Extract the [X, Y] coordinate from the center of the cell holding the provided text.  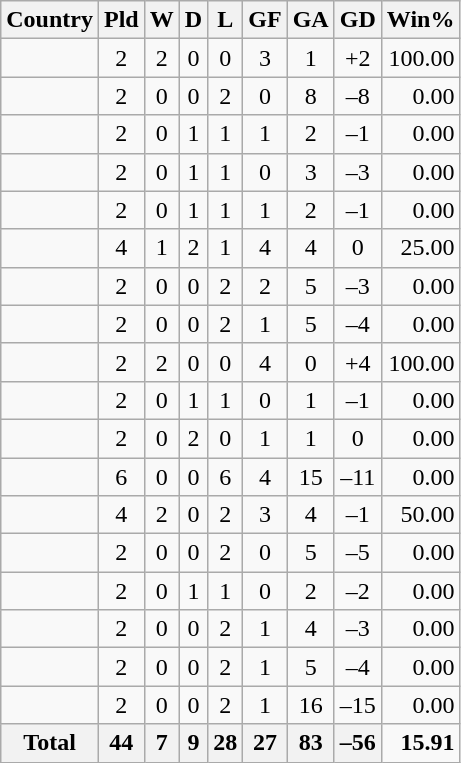
8 [310, 96]
28 [226, 743]
–56 [358, 743]
Pld [121, 20]
50.00 [420, 515]
15.91 [420, 743]
9 [193, 743]
–11 [358, 477]
27 [265, 743]
44 [121, 743]
GF [265, 20]
+4 [358, 362]
GA [310, 20]
Win% [420, 20]
–5 [358, 553]
Total [50, 743]
–15 [358, 705]
Country [50, 20]
L [226, 20]
15 [310, 477]
7 [162, 743]
83 [310, 743]
D [193, 20]
–8 [358, 96]
W [162, 20]
GD [358, 20]
–2 [358, 591]
+2 [358, 58]
25.00 [420, 248]
16 [310, 705]
